For the text-containing cell, return its midpoint in [x, y] coordinate format. 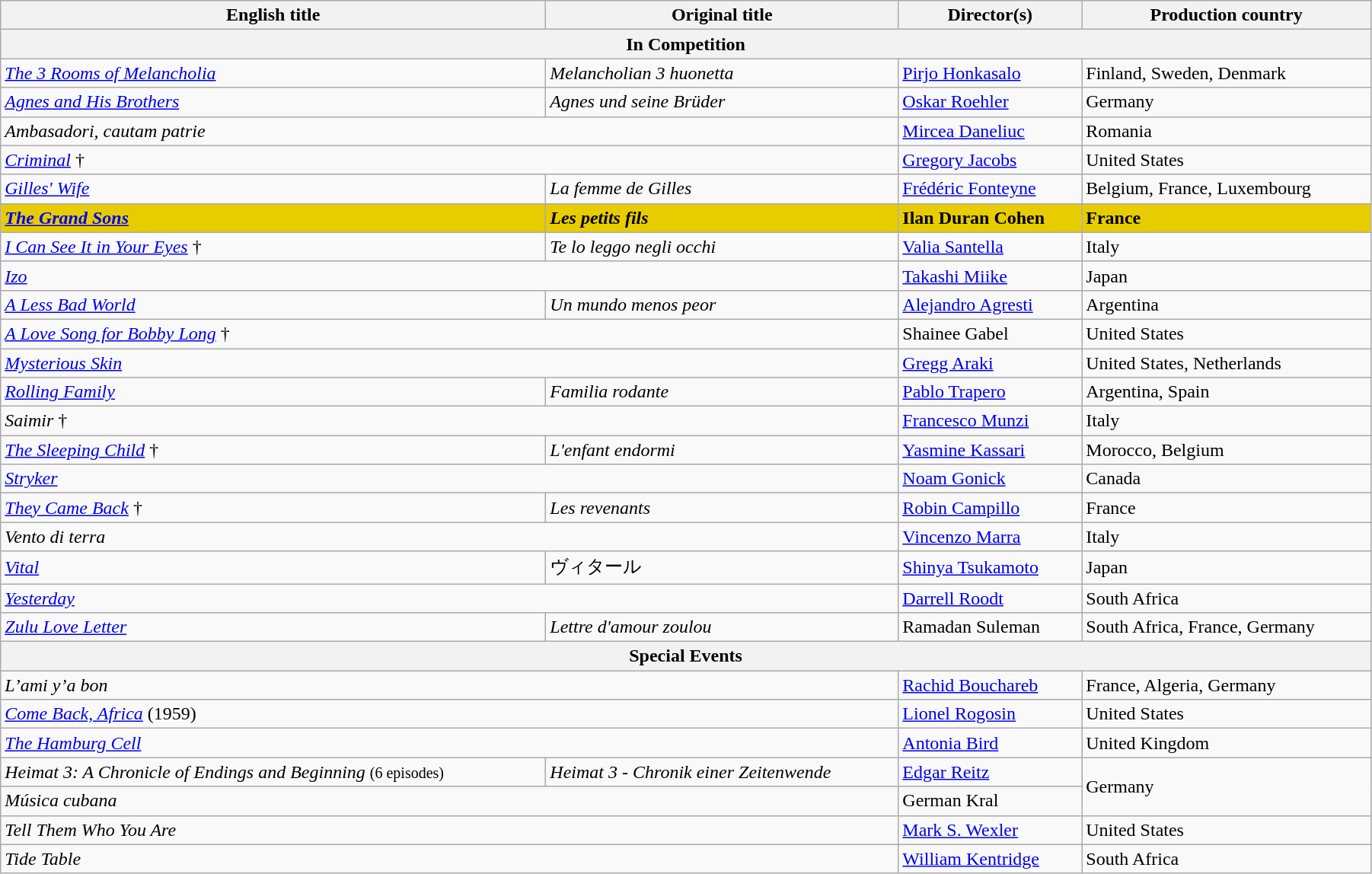
Stryker [449, 479]
Francesco Munzi [990, 421]
A Less Bad World [273, 305]
Shinya Tsukamoto [990, 568]
Special Events [686, 656]
United States, Netherlands [1227, 363]
English title [273, 15]
Pablo Trapero [990, 392]
Gregory Jacobs [990, 160]
Heimat 3: A Chronicle of Endings and Beginning (6 episodes) [273, 772]
They Came Back † [273, 508]
Gregg Araki [990, 363]
L'enfant endormi [722, 450]
Morocco, Belgium [1227, 450]
L’ami y’a bon [449, 685]
Come Back, Africa (1959) [449, 714]
ヴィタール [722, 568]
German Kral [990, 801]
Les petits fils [722, 218]
I Can See It in Your Eyes † [273, 247]
United Kingdom [1227, 743]
Heimat 3 - Chronik einer Zeitenwende [722, 772]
Darrell Roodt [990, 598]
Antonia Bird [990, 743]
Mysterious Skin [449, 363]
In Competition [686, 44]
William Kentridge [990, 859]
Pirjo Honkasalo [990, 73]
Música cubana [449, 801]
Mircea Daneliuc [990, 131]
Vento di terra [449, 537]
Rachid Bouchareb [990, 685]
Argentina, Spain [1227, 392]
Vital [273, 568]
Te lo leggo negli occhi [722, 247]
La femme de Gilles [722, 189]
South Africa, France, Germany [1227, 627]
Argentina [1227, 305]
Tide Table [449, 859]
Noam Gonick [990, 479]
Gilles' Wife [273, 189]
Saimir † [449, 421]
Zulu Love Letter [273, 627]
The Sleeping Child † [273, 450]
Un mundo menos peor [722, 305]
The Hamburg Cell [449, 743]
Ambasadori, cautam patrie [449, 131]
Oskar Roehler [990, 102]
The Grand Sons [273, 218]
Alejandro Agresti [990, 305]
Robin Campillo [990, 508]
Les revenants [722, 508]
Frédéric Fonteyne [990, 189]
Ilan Duran Cohen [990, 218]
France, Algeria, Germany [1227, 685]
Shainee Gabel [990, 333]
Mark S. Wexler [990, 830]
Belgium, France, Luxembourg [1227, 189]
Melancholian 3 huonetta [722, 73]
Takashi Miike [990, 276]
Valia Santella [990, 247]
Vincenzo Marra [990, 537]
Agnes and His Brothers [273, 102]
Canada [1227, 479]
Lionel Rogosin [990, 714]
Agnes und seine Brüder [722, 102]
Original title [722, 15]
Izo [449, 276]
Tell Them Who You Are [449, 830]
Production country [1227, 15]
Yasmine Kassari [990, 450]
Rolling Family [273, 392]
Finland, Sweden, Denmark [1227, 73]
Familia rodante [722, 392]
Ramadan Suleman [990, 627]
Edgar Reitz [990, 772]
Yesterday [449, 598]
The 3 Rooms of Melancholia [273, 73]
Romania [1227, 131]
A Love Song for Bobby Long † [449, 333]
Criminal † [449, 160]
Director(s) [990, 15]
Lettre d'amour zoulou [722, 627]
